Extract the (X, Y) coordinate from the center of the cell holding the provided text.  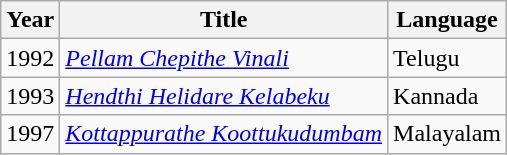
Pellam Chepithe Vinali (224, 58)
Telugu (448, 58)
Kannada (448, 96)
Year (30, 20)
1997 (30, 134)
Malayalam (448, 134)
1993 (30, 96)
Language (448, 20)
Hendthi Helidare Kelabeku (224, 96)
1992 (30, 58)
Kottappurathe Koottukudumbam (224, 134)
Title (224, 20)
